Detect which cell encompasses the target text, then output its (X, Y) center coordinate. 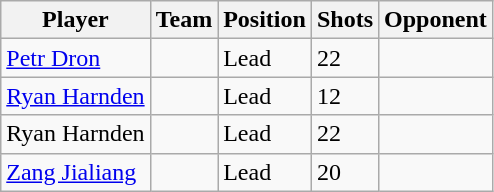
Player (76, 20)
12 (344, 96)
Position (265, 20)
Shots (344, 20)
Zang Jialiang (76, 172)
Team (184, 20)
20 (344, 172)
Petr Dron (76, 58)
Opponent (436, 20)
